Capture the cell that displays the provided text and extract its (X, Y) central coordinate. 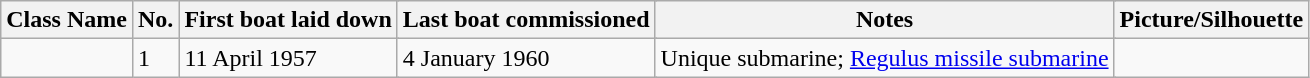
Unique submarine; Regulus missile submarine (884, 58)
Picture/Silhouette (1212, 20)
11 April 1957 (288, 58)
1 (155, 58)
First boat laid down (288, 20)
Class Name (67, 20)
Notes (884, 20)
No. (155, 20)
4 January 1960 (526, 58)
Last boat commissioned (526, 20)
